Search for the cell housing the specified text and yield its [x, y] center coordinate. 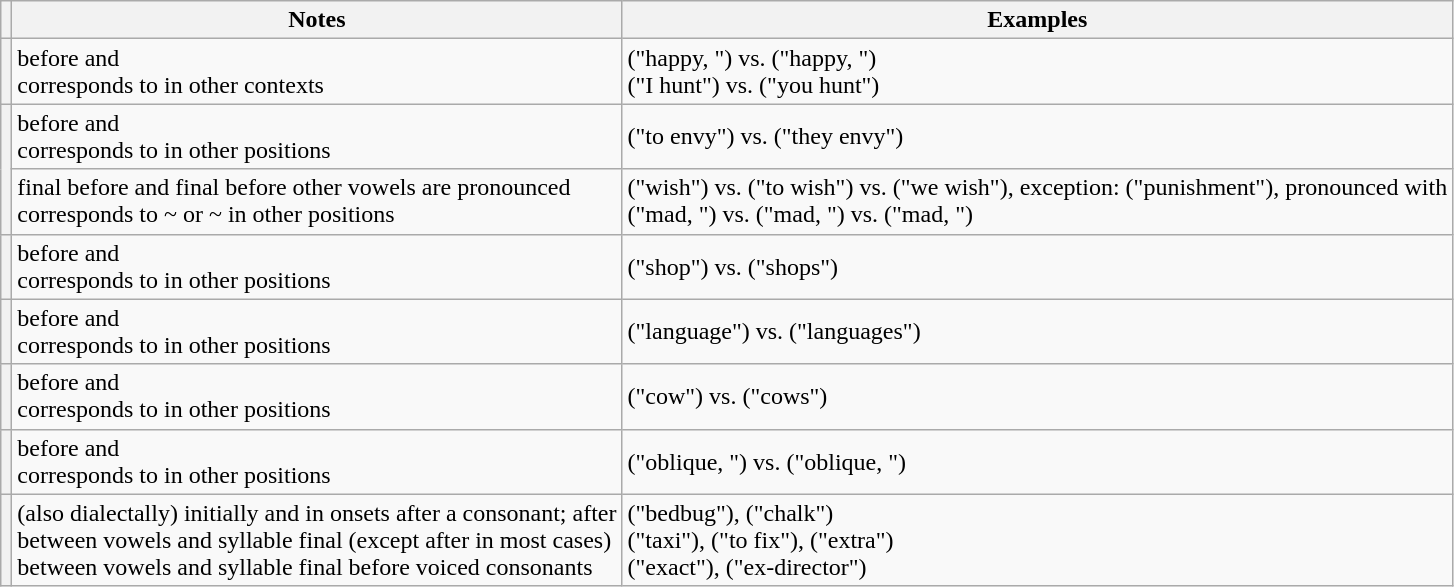
Examples [1038, 20]
Notes [317, 20]
final before and final before other vowels are pronounced corresponds to ~ or ~ in other positions [317, 202]
before and corresponds to in other contexts [317, 72]
("to envy") vs. ("they envy") [1038, 136]
("happy, ") vs. ("happy, ") ("I hunt") vs. ("you hunt") [1038, 72]
("cow") vs. ("cows") [1038, 396]
("shop") vs. ("shops") [1038, 266]
("wish") vs. ("to wish") vs. ("we wish"), exception: ("punishment"), pronounced with ("mad, ") vs. ("mad, ") vs. ("mad, ") [1038, 202]
("oblique, ") vs. ("oblique, ") [1038, 462]
("bedbug"), ("chalk") ("taxi"), ("to fix"), ("extra") ("exact"), ("ex-director") [1038, 540]
("language") vs. ("languages") [1038, 332]
